Capture the cell that displays the provided text and extract its [X, Y] central coordinate. 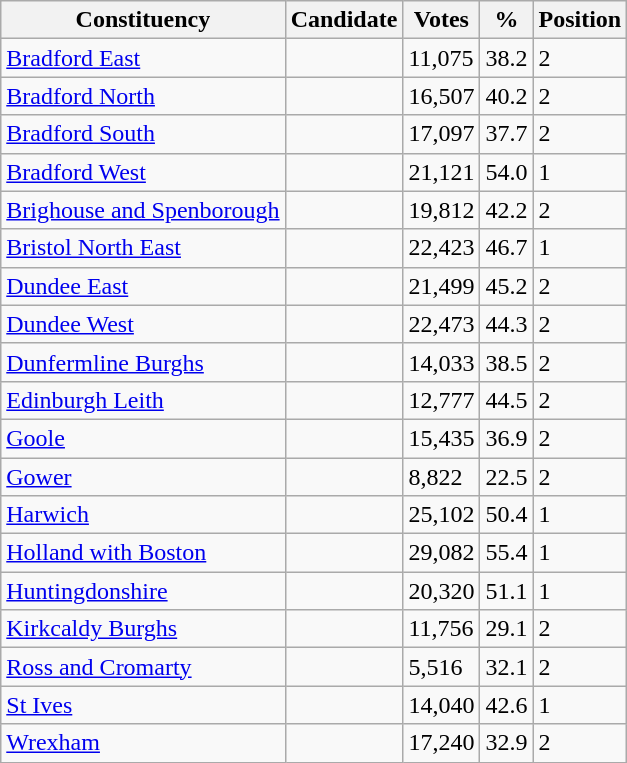
42.2 [506, 210]
Ross and Cromarty [143, 667]
St Ives [143, 705]
Dunfermline Burghs [143, 362]
22.5 [506, 477]
55.4 [506, 553]
Dundee West [143, 324]
Position [580, 20]
40.2 [506, 96]
15,435 [442, 438]
45.2 [506, 286]
36.9 [506, 438]
8,822 [442, 477]
44.5 [506, 400]
11,075 [442, 58]
42.6 [506, 705]
21,499 [442, 286]
Bradford West [143, 172]
19,812 [442, 210]
Harwich [143, 515]
50.4 [506, 515]
14,040 [442, 705]
51.1 [506, 591]
22,473 [442, 324]
17,240 [442, 743]
Candidate [344, 20]
Dundee East [143, 286]
17,097 [442, 134]
12,777 [442, 400]
38.2 [506, 58]
Holland with Boston [143, 553]
Bradford South [143, 134]
22,423 [442, 248]
11,756 [442, 629]
% [506, 20]
25,102 [442, 515]
Bradford East [143, 58]
Brighouse and Spenborough [143, 210]
20,320 [442, 591]
Votes [442, 20]
29.1 [506, 629]
54.0 [506, 172]
Constituency [143, 20]
46.7 [506, 248]
21,121 [442, 172]
Kirkcaldy Burghs [143, 629]
32.9 [506, 743]
Edinburgh Leith [143, 400]
16,507 [442, 96]
Bristol North East [143, 248]
38.5 [506, 362]
Bradford North [143, 96]
29,082 [442, 553]
Goole [143, 438]
14,033 [442, 362]
32.1 [506, 667]
44.3 [506, 324]
37.7 [506, 134]
5,516 [442, 667]
Gower [143, 477]
Huntingdonshire [143, 591]
Wrexham [143, 743]
